Search for the cell housing the specified text and yield its [X, Y] center coordinate. 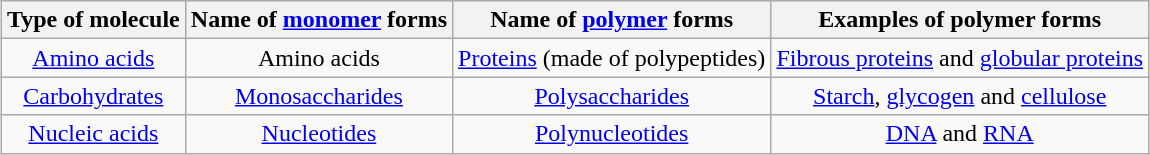
Nucleotides [318, 134]
Monosaccharides [318, 96]
Examples of polymer forms [960, 20]
Polysaccharides [612, 96]
Starch, glycogen and cellulose [960, 96]
Name of monomer forms [318, 20]
Polynucleotides [612, 134]
Name of polymer forms [612, 20]
Fibrous proteins and globular proteins [960, 58]
Proteins (made of polypeptides) [612, 58]
DNA and RNA [960, 134]
Nucleic acids [93, 134]
Carbohydrates [93, 96]
Type of molecule [93, 20]
